Return the (X, Y) coordinate for the center point of the cell that contains the specified text.  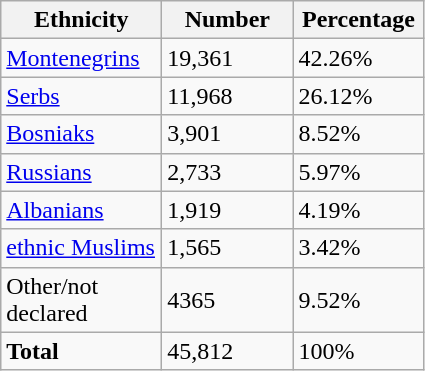
4365 (228, 300)
5.97% (358, 172)
2,733 (228, 172)
100% (358, 351)
26.12% (358, 96)
Ethnicity (82, 20)
42.26% (358, 58)
Other/not declared (82, 300)
3,901 (228, 134)
Montenegrins (82, 58)
Serbs (82, 96)
11,968 (228, 96)
Bosniaks (82, 134)
4.19% (358, 210)
Number (228, 20)
Percentage (358, 20)
1,565 (228, 248)
9.52% (358, 300)
19,361 (228, 58)
1,919 (228, 210)
45,812 (228, 351)
Albanians (82, 210)
ethnic Muslims (82, 248)
Russians (82, 172)
Total (82, 351)
8.52% (358, 134)
3.42% (358, 248)
